Return the [x, y] coordinate for the center point of the cell that contains the specified text.  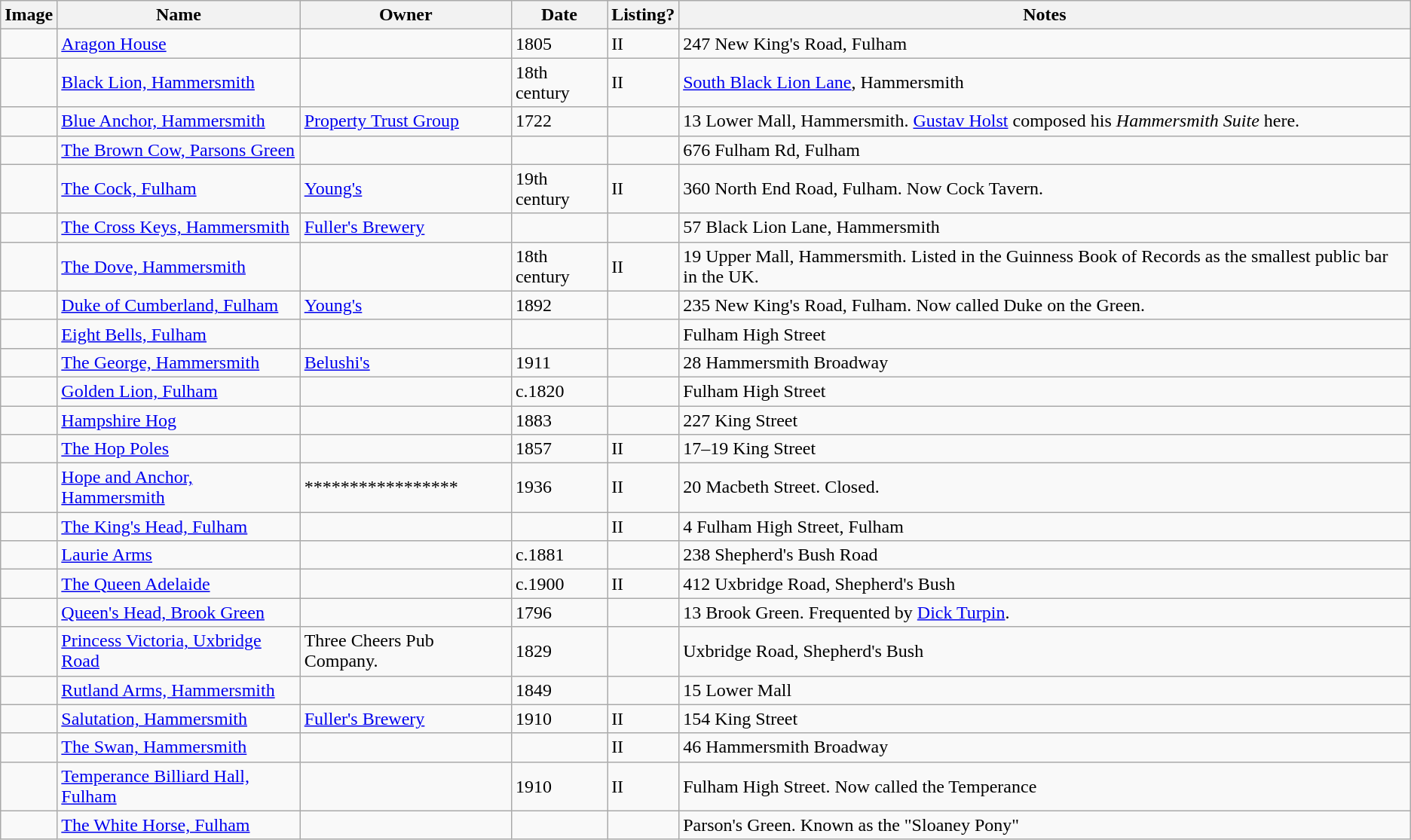
***************** [406, 488]
1892 [559, 305]
Uxbridge Road, Shepherd's Bush [1045, 651]
Parson's Green. Known as the "Sloaney Pony" [1045, 825]
The Cross Keys, Hammersmith [179, 228]
Date [559, 15]
Duke of Cumberland, Fulham [179, 305]
238 Shepherd's Bush Road [1045, 555]
The Dove, Hammersmith [179, 267]
17–19 King Street [1045, 449]
360 North End Road, Fulham. Now Cock Tavern. [1045, 188]
Laurie Arms [179, 555]
247 New King's Road, Fulham [1045, 44]
Image [29, 15]
The Swan, Hammersmith [179, 747]
57 Black Lion Lane, Hammersmith [1045, 228]
Hope and Anchor, Hammersmith [179, 488]
c.1820 [559, 391]
Temperance Billiard Hall, Fulham [179, 787]
4 Fulham High Street, Fulham [1045, 527]
13 Lower Mall, Hammersmith. Gustav Holst composed his Hammersmith Suite here. [1045, 121]
19 Upper Mall, Hammersmith. Listed in the Guinness Book of Records as the smallest public bar in the UK. [1045, 267]
The Brown Cow, Parsons Green [179, 150]
1722 [559, 121]
Blue Anchor, Hammersmith [179, 121]
Three Cheers Pub Company. [406, 651]
Fulham High Street. Now called the Temperance [1045, 787]
Hampshire Hog [179, 420]
The Queen Adelaide [179, 584]
Property Trust Group [406, 121]
1796 [559, 612]
c.1881 [559, 555]
Queen's Head, Brook Green [179, 612]
235 New King's Road, Fulham. Now called Duke on the Green. [1045, 305]
c.1900 [559, 584]
The George, Hammersmith [179, 362]
1829 [559, 651]
Belushi's [406, 362]
Princess Victoria, Uxbridge Road [179, 651]
1883 [559, 420]
Salutation, Hammersmith [179, 719]
15 Lower Mall [1045, 690]
The Cock, Fulham [179, 188]
Rutland Arms, Hammersmith [179, 690]
1805 [559, 44]
20 Macbeth Street. Closed. [1045, 488]
The Hop Poles [179, 449]
227 King Street [1045, 420]
South Black Lion Lane, Hammersmith [1045, 83]
676 Fulham Rd, Fulham [1045, 150]
Owner [406, 15]
Listing? [644, 15]
412 Uxbridge Road, Shepherd's Bush [1045, 584]
Notes [1045, 15]
154 King Street [1045, 719]
1857 [559, 449]
28 Hammersmith Broadway [1045, 362]
Name [179, 15]
1936 [559, 488]
1911 [559, 362]
Eight Bells, Fulham [179, 334]
Aragon House [179, 44]
46 Hammersmith Broadway [1045, 747]
1849 [559, 690]
13 Brook Green. Frequented by Dick Turpin. [1045, 612]
Black Lion, Hammersmith [179, 83]
The White Horse, Fulham [179, 825]
19th century [559, 188]
The King's Head, Fulham [179, 527]
Golden Lion, Fulham [179, 391]
